Return (x, y) of the center of cell containing provided text 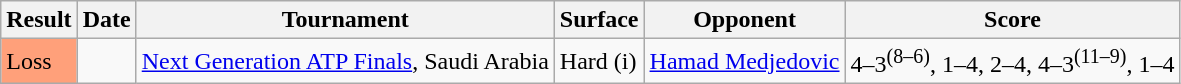
Date (106, 20)
Next Generation ATP Finals, Saudi Arabia (345, 62)
Tournament (345, 20)
Surface (599, 20)
Hard (i) (599, 62)
Result (39, 20)
Score (1012, 20)
Opponent (744, 20)
4–3(8–6), 1–4, 2–4, 4–3(11–9), 1–4 (1012, 62)
Loss (39, 62)
Hamad Medjedovic (744, 62)
